Output the [X, Y] coordinate of the center of the cell containing the given text.  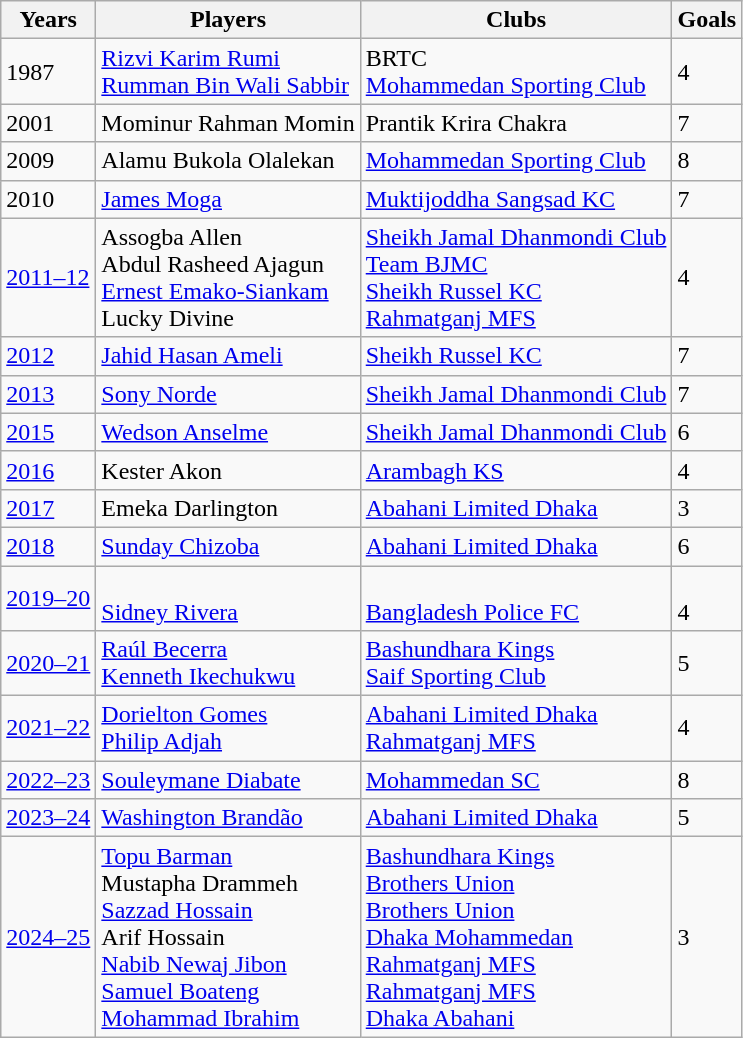
Years [48, 20]
2024–25 [48, 937]
Jahid Hasan Ameli [228, 356]
2016 [48, 470]
Rizvi Karim Rumi Rumman Bin Wali Sabbir [228, 72]
Muktijoddha Sangsad KC [516, 199]
2021–22 [48, 728]
2013 [48, 394]
Sheikh Jamal Dhanmondi ClubTeam BJMCSheikh Russel KCRahmatganj MFS [516, 278]
2010 [48, 199]
2019–20 [48, 598]
Wedson Anselme [228, 432]
Sunday Chizoba [228, 546]
Emeka Darlington [228, 508]
Raúl Becerra Kenneth Ikechukwu [228, 664]
Washington Brandão [228, 818]
BRTCMohammedan Sporting Club [516, 72]
1987 [48, 72]
2017 [48, 508]
Kester Akon [228, 470]
Dorielton Gomes Philip Adjah [228, 728]
2012 [48, 356]
Abahani Limited DhakaRahmatganj MFS [516, 728]
Arambagh KS [516, 470]
Clubs [516, 20]
Mominur Rahman Momin [228, 123]
Players [228, 20]
2011–12 [48, 278]
Bashundhara KingsBrothers UnionBrothers UnionDhaka MohammedanRahmatganj MFSRahmatganj MFSDhaka Abahani [516, 937]
2020–21 [48, 664]
Sony Norde [228, 394]
Goals [707, 20]
Alamu Bukola Olalekan [228, 161]
Souleymane Diabate [228, 780]
Mohammedan SC [516, 780]
Topu Barman Mustapha Drammeh Sazzad Hossain Arif Hossain Nabib Newaj Jibon Samuel Boateng Mohammad Ibrahim [228, 937]
Mohammedan Sporting Club [516, 161]
Bangladesh Police FC [516, 598]
Prantik Krira Chakra [516, 123]
Sheikh Russel KC [516, 356]
2001 [48, 123]
Bashundhara KingsSaif Sporting Club [516, 664]
2015 [48, 432]
2022–23 [48, 780]
Sidney Rivera [228, 598]
2009 [48, 161]
Assogba Allen Abdul Rasheed Ajagun Ernest Emako-Siankam Lucky Divine [228, 278]
James Moga [228, 199]
2018 [48, 546]
2023–24 [48, 818]
